Capture the cell that displays the provided text and extract its (x, y) central coordinate. 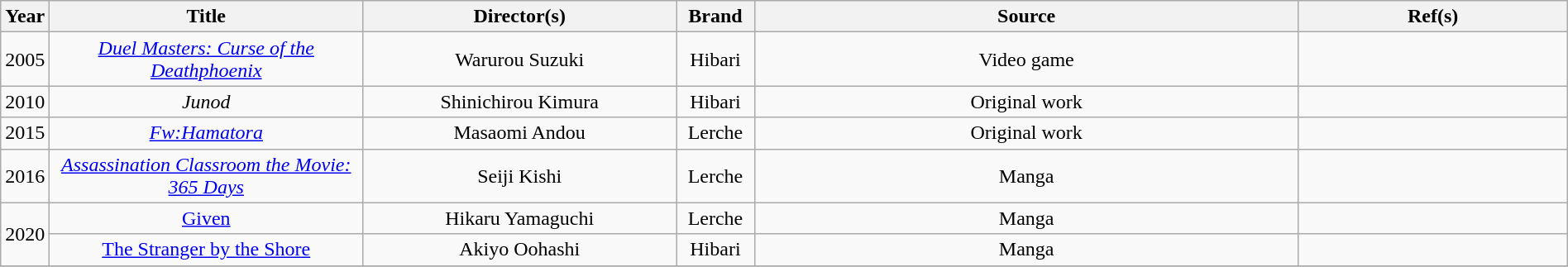
Junod (207, 102)
Shinichirou Kimura (519, 102)
Duel Masters: Curse of the Deathphoenix (207, 60)
2005 (25, 60)
Title (207, 17)
2016 (25, 175)
Assassination Classroom the Movie: 365 Days (207, 175)
Source (1026, 17)
Ref(s) (1432, 17)
Hikaru Yamaguchi (519, 218)
Video game (1026, 60)
Seiji Kishi (519, 175)
Director(s) (519, 17)
2020 (25, 234)
Warurou Suzuki (519, 60)
Masaomi Andou (519, 133)
Year (25, 17)
Brand (716, 17)
2010 (25, 102)
The Stranger by the Shore (207, 250)
Akiyo Oohashi (519, 250)
Fw:Hamatora (207, 133)
Given (207, 218)
2015 (25, 133)
